Return (x, y) of the center of cell containing provided text 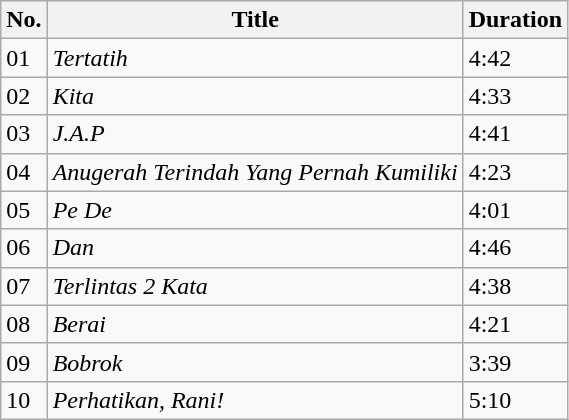
3:39 (515, 362)
Bobrok (255, 362)
4:38 (515, 286)
06 (24, 248)
4:01 (515, 210)
Title (255, 20)
No. (24, 20)
4:41 (515, 134)
05 (24, 210)
Anugerah Terindah Yang Pernah Kumiliki (255, 172)
Pe De (255, 210)
Terlintas 2 Kata (255, 286)
Dan (255, 248)
5:10 (515, 400)
Tertatih (255, 58)
08 (24, 324)
02 (24, 96)
09 (24, 362)
10 (24, 400)
01 (24, 58)
07 (24, 286)
4:46 (515, 248)
Duration (515, 20)
4:42 (515, 58)
Berai (255, 324)
4:23 (515, 172)
Kita (255, 96)
4:21 (515, 324)
Perhatikan, Rani! (255, 400)
04 (24, 172)
J.A.P (255, 134)
4:33 (515, 96)
03 (24, 134)
